Pinpoint the cell where the given text exists, returning its (x, y) midpoint coordinate. 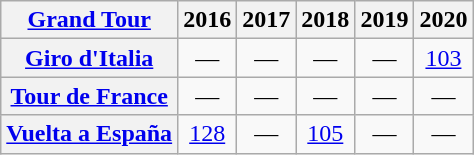
2019 (384, 20)
Giro d'Italia (90, 58)
2016 (208, 20)
128 (208, 134)
105 (326, 134)
Tour de France (90, 96)
103 (444, 58)
2018 (326, 20)
2020 (444, 20)
Grand Tour (90, 20)
2017 (266, 20)
Vuelta a España (90, 134)
